Find where the given text appears and provide that cell's center as (X, Y) coordinate. 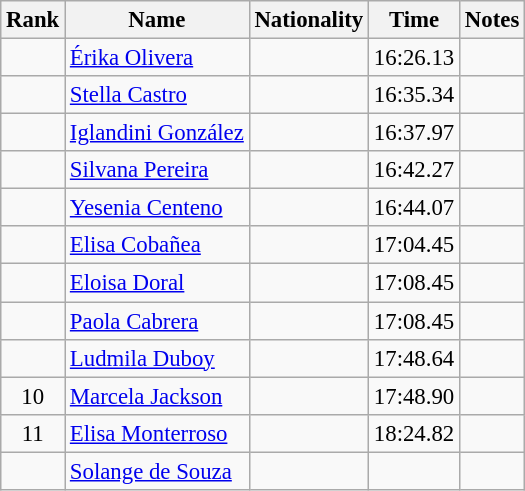
11 (33, 433)
Stella Castro (158, 95)
17:48.90 (414, 396)
Elisa Cobañea (158, 245)
Érika Olivera (158, 58)
10 (33, 396)
16:26.13 (414, 58)
Paola Cabrera (158, 321)
16:35.34 (414, 95)
Name (158, 20)
16:44.07 (414, 208)
Eloisa Doral (158, 283)
Ludmila Duboy (158, 358)
18:24.82 (414, 433)
Elisa Monterroso (158, 433)
16:37.97 (414, 133)
Notes (492, 20)
Yesenia Centeno (158, 208)
16:42.27 (414, 170)
Time (414, 20)
Silvana Pereira (158, 170)
Nationality (308, 20)
Rank (33, 20)
Iglandini González (158, 133)
Marcela Jackson (158, 396)
17:48.64 (414, 358)
17:04.45 (414, 245)
Solange de Souza (158, 471)
